Find where the given text appears and provide that cell's center as (X, Y) coordinate. 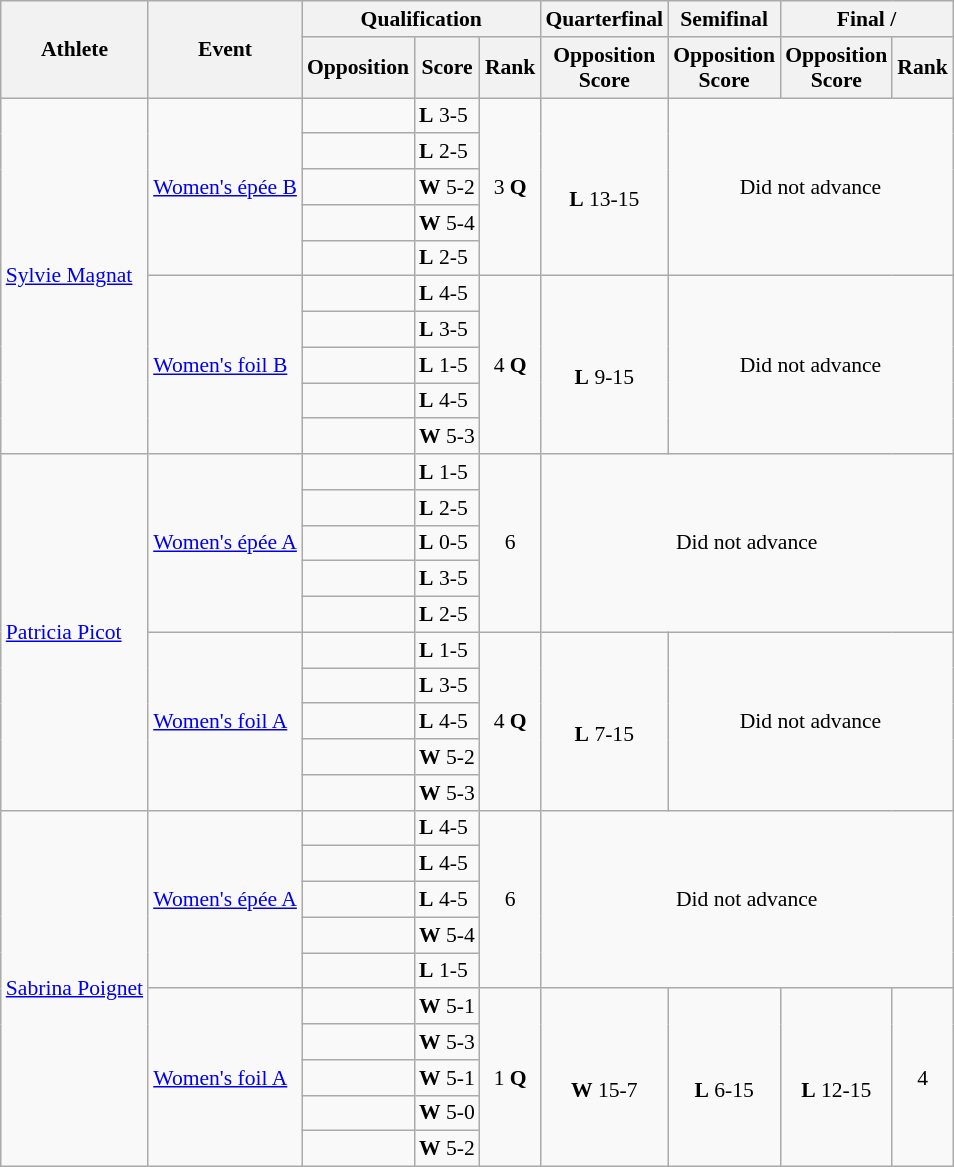
Quarterfinal (604, 19)
Opposition (358, 68)
W 5-0 (447, 1113)
Score (447, 68)
Final / (866, 19)
1 Q (510, 1078)
L 12-15 (836, 1078)
Patricia Picot (74, 632)
3 Q (510, 187)
Sabrina Poignet (74, 988)
L 0-5 (447, 543)
Sylvie Magnat (74, 276)
L 6-15 (724, 1078)
Women's foil B (225, 365)
Event (225, 50)
L 7-15 (604, 721)
W 15-7 (604, 1078)
L 9-15 (604, 365)
4 (922, 1078)
L 13-15 (604, 187)
Women's épée B (225, 187)
Qualification (422, 19)
Semifinal (724, 19)
Athlete (74, 50)
